Scan for the cell matching the given text and deliver its [X, Y] coordinate at center. 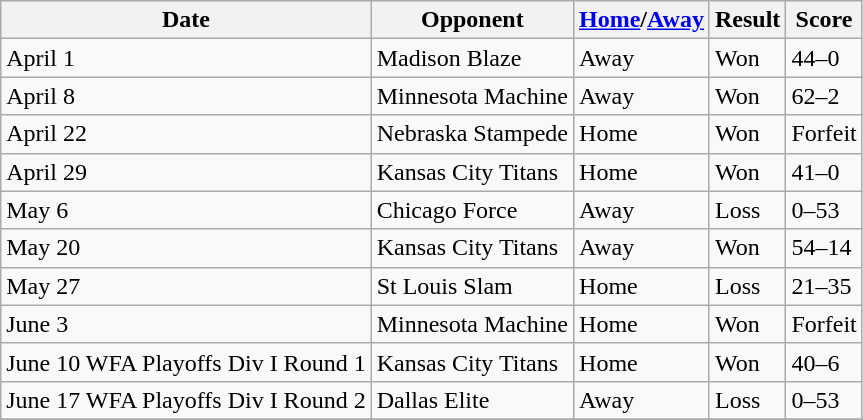
May 6 [186, 210]
Nebraska Stampede [472, 134]
June 10 WFA Playoffs Div I Round 1 [186, 362]
June 3 [186, 324]
Score [824, 20]
Opponent [472, 20]
Date [186, 20]
April 8 [186, 96]
April 22 [186, 134]
May 27 [186, 286]
Chicago Force [472, 210]
54–14 [824, 248]
June 17 WFA Playoffs Div I Round 2 [186, 400]
44–0 [824, 58]
21–35 [824, 286]
41–0 [824, 172]
Dallas Elite [472, 400]
April 29 [186, 172]
Madison Blaze [472, 58]
St Louis Slam [472, 286]
Home/Away [642, 20]
April 1 [186, 58]
40–6 [824, 362]
May 20 [186, 248]
62–2 [824, 96]
Result [747, 20]
